Identify which cell holds the provided text, then report its [X, Y] central coordinate. 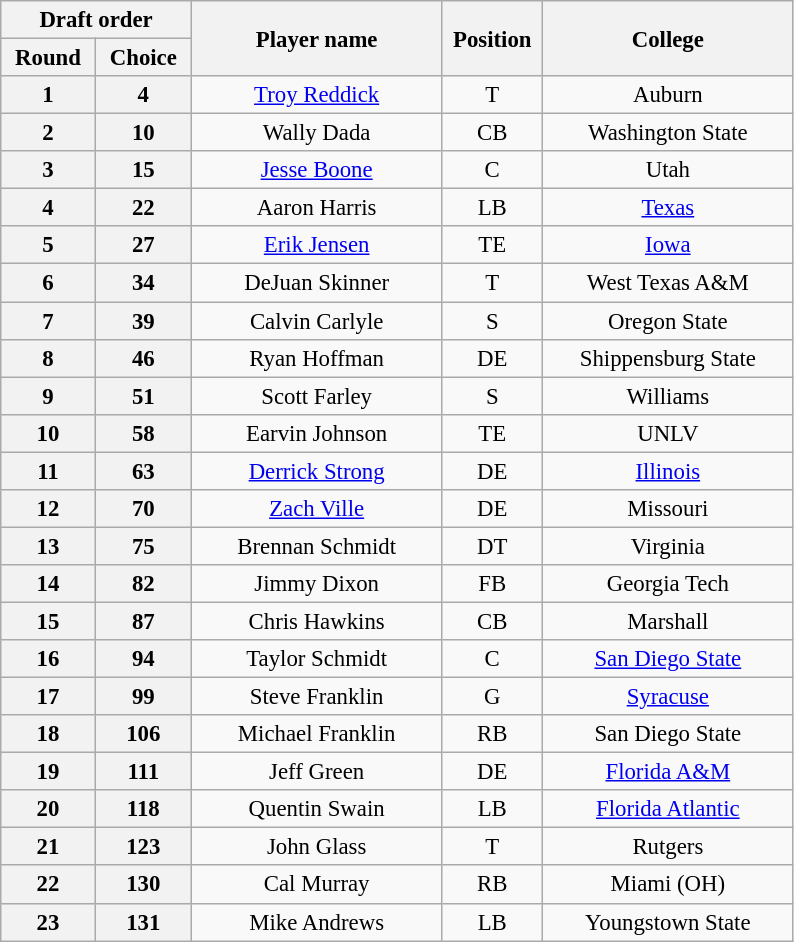
Oregon State [668, 321]
Zach Ville [316, 509]
6 [48, 283]
Jesse Boone [316, 170]
46 [143, 358]
UNLV [668, 433]
13 [48, 546]
John Glass [316, 847]
118 [143, 809]
Cal Murray [316, 885]
11 [48, 471]
Texas [668, 208]
DeJuan Skinner [316, 283]
Steve Franklin [316, 697]
Michael Franklin [316, 734]
College [668, 38]
Jeff Green [316, 772]
Williams [668, 396]
Taylor Schmidt [316, 659]
Wally Dada [316, 133]
94 [143, 659]
Position [492, 38]
G [492, 697]
Aaron Harris [316, 208]
Choice [143, 58]
Rutgers [668, 847]
Miami (OH) [668, 885]
Shippensburg State [668, 358]
Chris Hawkins [316, 621]
Illinois [668, 471]
51 [143, 396]
West Texas A&M [668, 283]
Calvin Carlyle [316, 321]
82 [143, 584]
111 [143, 772]
Quentin Swain [316, 809]
5 [48, 245]
Florida A&M [668, 772]
Iowa [668, 245]
9 [48, 396]
63 [143, 471]
Auburn [668, 95]
75 [143, 546]
Draft order [96, 20]
Missouri [668, 509]
1 [48, 95]
106 [143, 734]
Mike Andrews [316, 922]
Marshall [668, 621]
2 [48, 133]
Utah [668, 170]
DT [492, 546]
27 [143, 245]
23 [48, 922]
Syracuse [668, 697]
Youngstown State [668, 922]
Erik Jensen [316, 245]
70 [143, 509]
Washington State [668, 133]
17 [48, 697]
19 [48, 772]
Florida Atlantic [668, 809]
21 [48, 847]
Player name [316, 38]
39 [143, 321]
130 [143, 885]
131 [143, 922]
Ryan Hoffman [316, 358]
99 [143, 697]
Jimmy Dixon [316, 584]
12 [48, 509]
Earvin Johnson [316, 433]
Virginia [668, 546]
87 [143, 621]
123 [143, 847]
FB [492, 584]
20 [48, 809]
58 [143, 433]
16 [48, 659]
18 [48, 734]
Georgia Tech [668, 584]
3 [48, 170]
Troy Reddick [316, 95]
34 [143, 283]
8 [48, 358]
14 [48, 584]
Brennan Schmidt [316, 546]
Derrick Strong [316, 471]
7 [48, 321]
Scott Farley [316, 396]
Round [48, 58]
